Extract the [x, y] coordinate from the center of the cell holding the provided text.  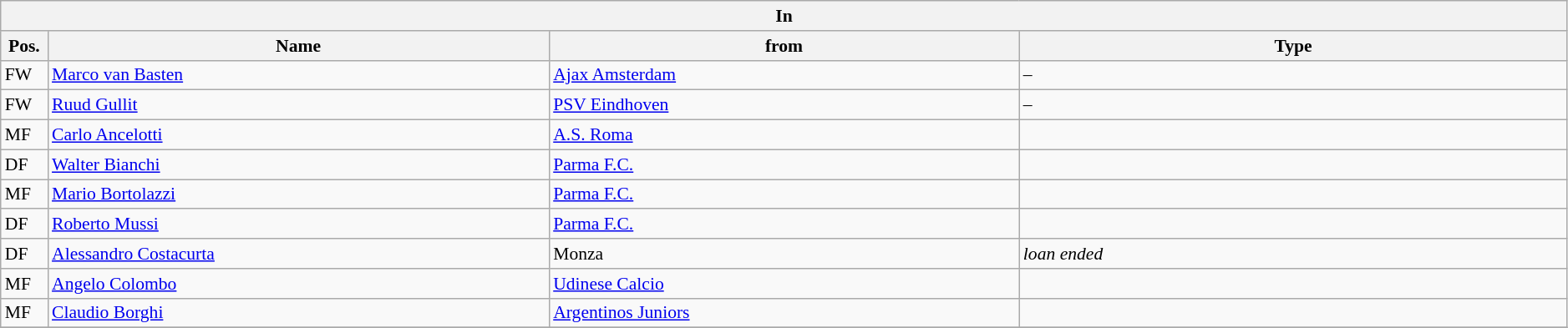
In [784, 16]
Marco van Basten [298, 75]
Ajax Amsterdam [784, 75]
Pos. [24, 46]
Roberto Mussi [298, 225]
Argentinos Juniors [784, 313]
Type [1293, 46]
Name [298, 46]
Angelo Colombo [298, 284]
Claudio Borghi [298, 313]
Monza [784, 254]
Udinese Calcio [784, 284]
Carlo Ancelotti [298, 135]
Mario Bortolazzi [298, 194]
Alessandro Costacurta [298, 254]
loan ended [1293, 254]
Walter Bianchi [298, 164]
Ruud Gullit [298, 105]
PSV Eindhoven [784, 105]
A.S. Roma [784, 135]
from [784, 46]
